Find where the given text appears and provide that cell's center as [x, y] coordinate. 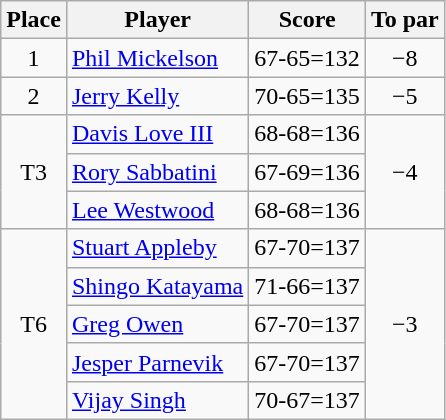
−3 [404, 324]
−8 [404, 58]
Score [308, 20]
Place [34, 20]
To par [404, 20]
Jerry Kelly [157, 96]
Davis Love III [157, 134]
−4 [404, 172]
−5 [404, 96]
Jesper Parnevik [157, 362]
Greg Owen [157, 324]
1 [34, 58]
67-69=136 [308, 172]
Rory Sabbatini [157, 172]
T6 [34, 324]
71-66=137 [308, 286]
Lee Westwood [157, 210]
Shingo Katayama [157, 286]
Stuart Appleby [157, 248]
70-65=135 [308, 96]
Vijay Singh [157, 400]
T3 [34, 172]
Player [157, 20]
Phil Mickelson [157, 58]
67-65=132 [308, 58]
70-67=137 [308, 400]
2 [34, 96]
